Pinpoint the cell where the given text exists, returning its [X, Y] midpoint coordinate. 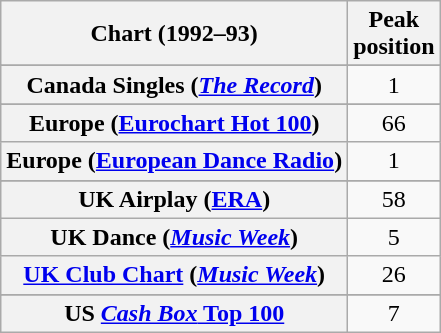
US Cash Box Top 100 [174, 313]
Europe (European Dance Radio) [174, 161]
UK Airplay (ERA) [174, 199]
66 [394, 123]
7 [394, 313]
Peakposition [394, 34]
Canada Singles (The Record) [174, 85]
UK Dance (Music Week) [174, 237]
UK Club Chart (Music Week) [174, 275]
Chart (1992–93) [174, 34]
58 [394, 199]
26 [394, 275]
5 [394, 237]
Europe (Eurochart Hot 100) [174, 123]
